Return the (X, Y) coordinate for the center point of the cell that contains the specified text.  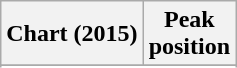
Peakposition (189, 34)
Chart (2015) (72, 34)
